Search for the cell housing the specified text and yield its (X, Y) center coordinate. 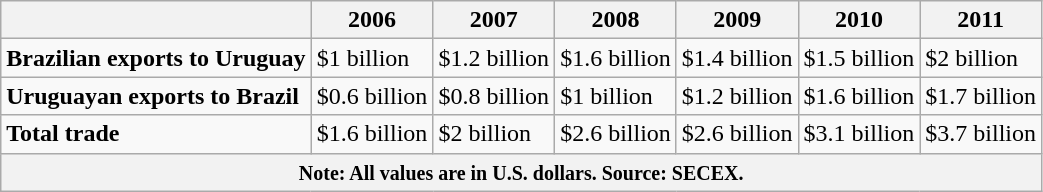
Brazilian exports to Uruguay (156, 58)
2009 (737, 20)
$1.5 billion (859, 58)
2011 (981, 20)
$1.7 billion (981, 96)
2010 (859, 20)
$0.8 billion (494, 96)
2006 (372, 20)
Uruguayan exports to Brazil (156, 96)
$0.6 billion (372, 96)
$1.4 billion (737, 58)
Total trade (156, 134)
$3.1 billion (859, 134)
Note: All values are in U.S. dollars. Source: SECEX. (522, 172)
2007 (494, 20)
$3.7 billion (981, 134)
2008 (616, 20)
